Provide the (X, Y) coordinate of the cell's center where the given text is located.  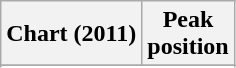
Chart (2011) (72, 34)
Peakposition (188, 34)
